Identify which cell holds the provided text, then report its (X, Y) central coordinate. 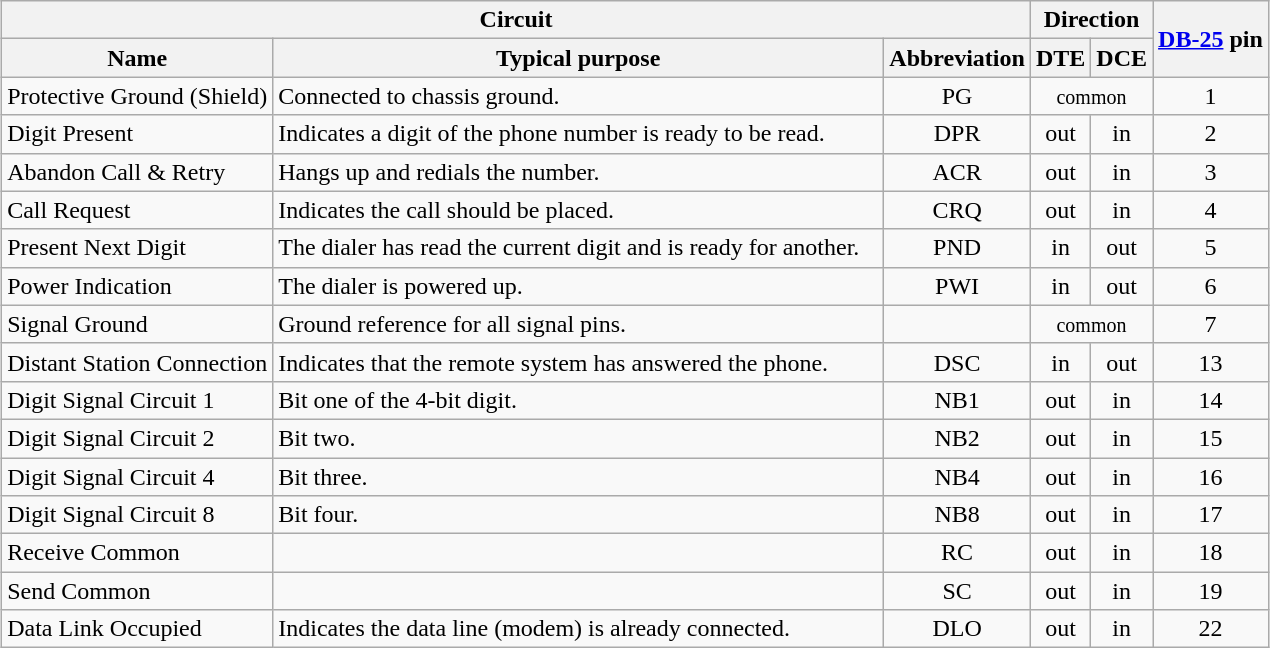
3 (1211, 172)
Power Indication (138, 286)
Hangs up and redials the number. (578, 172)
Call Request (138, 210)
PWI (958, 286)
Abandon Call & Retry (138, 172)
2 (1211, 134)
ACR (958, 172)
RC (958, 553)
Digit Present (138, 134)
22 (1211, 629)
Digit Signal Circuit 8 (138, 515)
Send Common (138, 591)
PG (958, 96)
CRQ (958, 210)
Receive Common (138, 553)
Circuit (516, 20)
NB1 (958, 400)
Signal Ground (138, 324)
13 (1211, 362)
DPR (958, 134)
5 (1211, 248)
Digit Signal Circuit 2 (138, 438)
SC (958, 591)
Indicates the data line (modem) is already connected. (578, 629)
Bit four. (578, 515)
NB8 (958, 515)
Indicates the call should be placed. (578, 210)
Distant Station Connection (138, 362)
Digit Signal Circuit 1 (138, 400)
Indicates that the remote system has answered the phone. (578, 362)
Abbreviation (958, 58)
4 (1211, 210)
Indicates a digit of the phone number is ready to be read. (578, 134)
NB4 (958, 477)
DB-25 pin (1211, 39)
Bit one of the 4-bit digit. (578, 400)
DLO (958, 629)
Digit Signal Circuit 4 (138, 477)
16 (1211, 477)
DCE (1122, 58)
Direction (1091, 20)
Name (138, 58)
Bit two. (578, 438)
DTE (1060, 58)
DSC (958, 362)
The dialer is powered up. (578, 286)
Ground reference for all signal pins. (578, 324)
19 (1211, 591)
17 (1211, 515)
Bit three. (578, 477)
NB2 (958, 438)
Typical purpose (578, 58)
18 (1211, 553)
PND (958, 248)
Present Next Digit (138, 248)
15 (1211, 438)
1 (1211, 96)
7 (1211, 324)
Data Link Occupied (138, 629)
14 (1211, 400)
6 (1211, 286)
Connected to chassis ground. (578, 96)
Protective Ground (Shield) (138, 96)
The dialer has read the current digit and is ready for another. (578, 248)
